Pinpoint the cell where the given text exists, returning its (X, Y) midpoint coordinate. 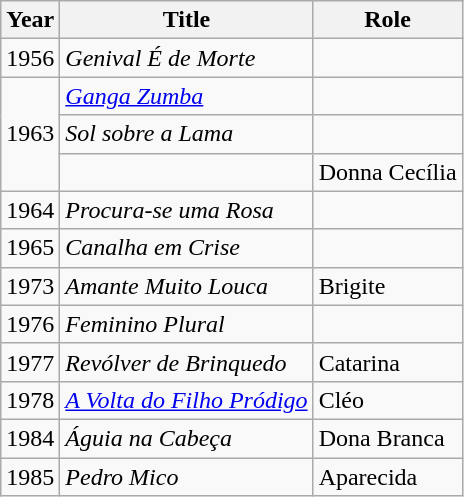
Revólver de Brinquedo (186, 362)
Year (30, 20)
Title (186, 20)
Aparecida (388, 477)
1985 (30, 477)
Águia na Cabeça (186, 438)
1963 (30, 134)
Donna Cecília (388, 172)
1964 (30, 210)
Dona Branca (388, 438)
1965 (30, 248)
Canalha em Crise (186, 248)
Procura-se uma Rosa (186, 210)
Genival É de Morte (186, 58)
1984 (30, 438)
Feminino Plural (186, 324)
Pedro Mico (186, 477)
Cléo (388, 400)
1976 (30, 324)
Role (388, 20)
Sol sobre a Lama (186, 134)
Catarina (388, 362)
Brigite (388, 286)
A Volta do Filho Pródigo (186, 400)
Amante Muito Louca (186, 286)
Ganga Zumba (186, 96)
1973 (30, 286)
1977 (30, 362)
1978 (30, 400)
1956 (30, 58)
